Pinpoint the cell where the given text exists, returning its [X, Y] midpoint coordinate. 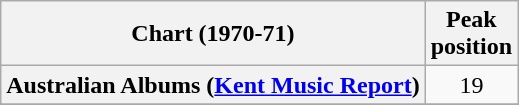
Australian Albums (Kent Music Report) [213, 85]
19 [471, 85]
Peakposition [471, 34]
Chart (1970-71) [213, 34]
